Determine the (X, Y) coordinate at the center of the cell enclosing the given text.  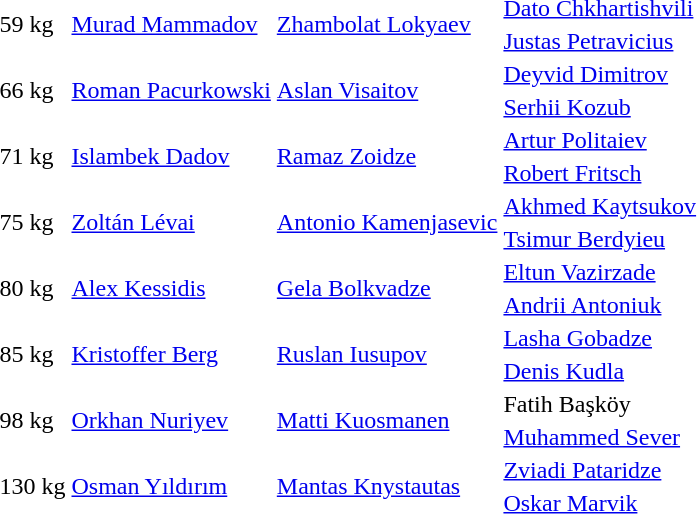
Alex Kessidis (171, 288)
Matti Kuosmanen (387, 420)
Aslan Visaitov (387, 90)
Roman Pacurkowski (171, 90)
Zoltán Lévai (171, 222)
Islambek Dadov (171, 156)
Antonio Kamenjasevic (387, 222)
Gela Bolkvadze (387, 288)
Kristoffer Berg (171, 354)
Ramaz Zoidze (387, 156)
Ruslan Iusupov (387, 354)
Orkhan Nuriyev (171, 420)
